Search for the cell housing the specified text and yield its [X, Y] center coordinate. 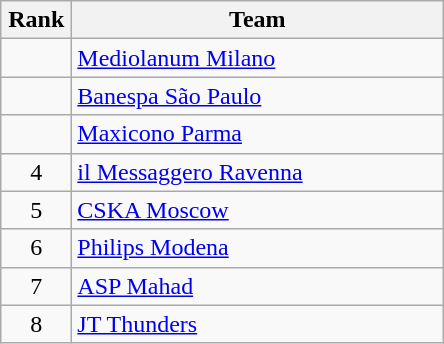
ASP Mahad [258, 286]
Mediolanum Milano [258, 58]
Maxicono Parma [258, 134]
4 [36, 172]
Banespa São Paulo [258, 96]
Philips Modena [258, 248]
5 [36, 210]
6 [36, 248]
Team [258, 20]
7 [36, 286]
JT Thunders [258, 324]
il Messaggero Ravenna [258, 172]
CSKA Moscow [258, 210]
Rank [36, 20]
8 [36, 324]
